Locate the cell with the specified text and output its [x, y] center coordinate. 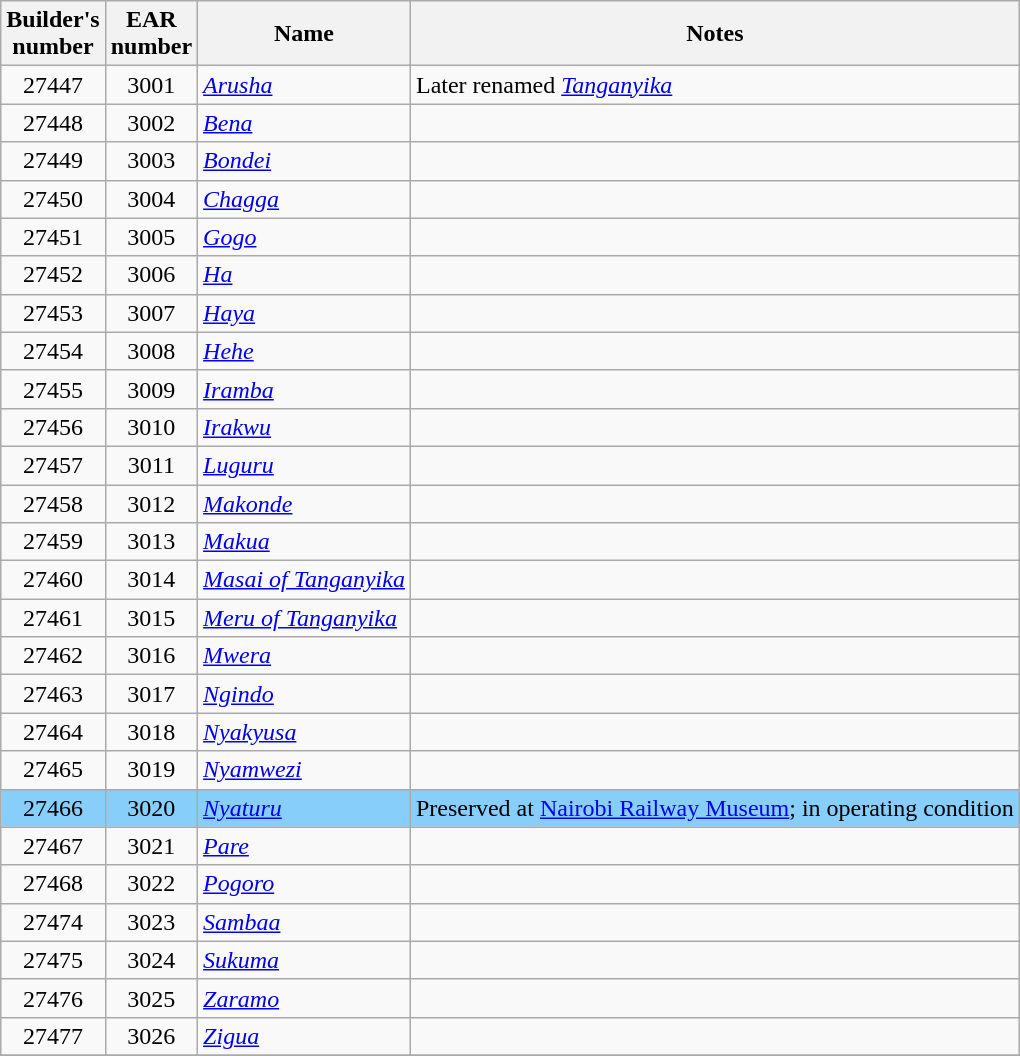
3016 [151, 656]
Makua [304, 542]
3023 [151, 922]
3020 [151, 808]
3017 [151, 694]
Nyakyusa [304, 732]
Name [304, 34]
Arusha [304, 85]
EARnumber [151, 34]
27447 [53, 85]
Gogo [304, 237]
27452 [53, 275]
3022 [151, 884]
Zigua [304, 1036]
3007 [151, 313]
27459 [53, 542]
3011 [151, 465]
Hehe [304, 351]
Meru of Tanganyika [304, 618]
3025 [151, 998]
Sukuma [304, 960]
3010 [151, 427]
Makonde [304, 503]
27467 [53, 846]
27465 [53, 770]
27458 [53, 503]
Ngindo [304, 694]
27462 [53, 656]
Pare [304, 846]
Bondei [304, 161]
3002 [151, 123]
Nyaturu [304, 808]
Iramba [304, 389]
27464 [53, 732]
27449 [53, 161]
27448 [53, 123]
27461 [53, 618]
3006 [151, 275]
Builder'snumber [53, 34]
Irakwu [304, 427]
27477 [53, 1036]
27454 [53, 351]
27468 [53, 884]
3019 [151, 770]
27466 [53, 808]
3012 [151, 503]
Luguru [304, 465]
Sambaa [304, 922]
3013 [151, 542]
3004 [151, 199]
Pogoro [304, 884]
3021 [151, 846]
Notes [714, 34]
Later renamed Tanganyika [714, 85]
27476 [53, 998]
3009 [151, 389]
Mwera [304, 656]
Ha [304, 275]
3015 [151, 618]
27457 [53, 465]
3018 [151, 732]
3005 [151, 237]
Chagga [304, 199]
3014 [151, 580]
Nyamwezi [304, 770]
3008 [151, 351]
27475 [53, 960]
Masai of Tanganyika [304, 580]
3024 [151, 960]
3026 [151, 1036]
3001 [151, 85]
Bena [304, 123]
27450 [53, 199]
Haya [304, 313]
27453 [53, 313]
Preserved at Nairobi Railway Museum; in operating condition [714, 808]
27451 [53, 237]
3003 [151, 161]
Zaramo [304, 998]
27474 [53, 922]
27463 [53, 694]
27456 [53, 427]
27455 [53, 389]
27460 [53, 580]
